Locate the cell with the specified text and output its [X, Y] center coordinate. 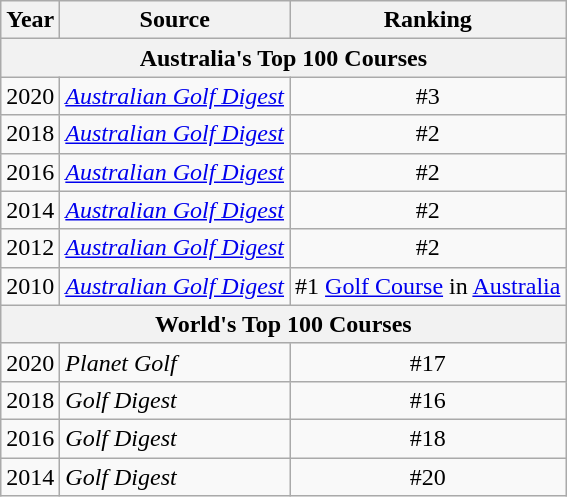
2010 [30, 286]
#3 [428, 96]
Planet Golf [175, 362]
#1 Golf Course in Australia [428, 286]
2012 [30, 248]
Ranking [428, 20]
Australia's Top 100 Courses [284, 58]
Year [30, 20]
#16 [428, 400]
#20 [428, 477]
World's Top 100 Courses [284, 324]
#18 [428, 438]
#17 [428, 362]
Source [175, 20]
